For the text-containing cell, return its midpoint in [x, y] coordinate format. 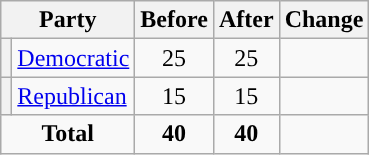
Party [68, 20]
After [246, 20]
Before [174, 20]
Change [324, 20]
Total [68, 134]
Democratic [74, 58]
Republican [74, 96]
